Return (X, Y) of the center of cell containing provided text 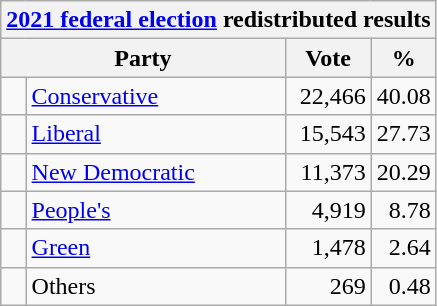
Conservative (156, 96)
Vote (328, 58)
2021 federal election redistributed results (218, 20)
Others (156, 286)
40.08 (404, 96)
22,466 (328, 96)
People's (156, 210)
Party (143, 58)
Liberal (156, 134)
20.29 (404, 172)
8.78 (404, 210)
2.64 (404, 248)
269 (328, 286)
New Democratic (156, 172)
% (404, 58)
11,373 (328, 172)
0.48 (404, 286)
1,478 (328, 248)
Green (156, 248)
15,543 (328, 134)
4,919 (328, 210)
27.73 (404, 134)
